Extract the [x, y] coordinate from the center of the cell holding the provided text.  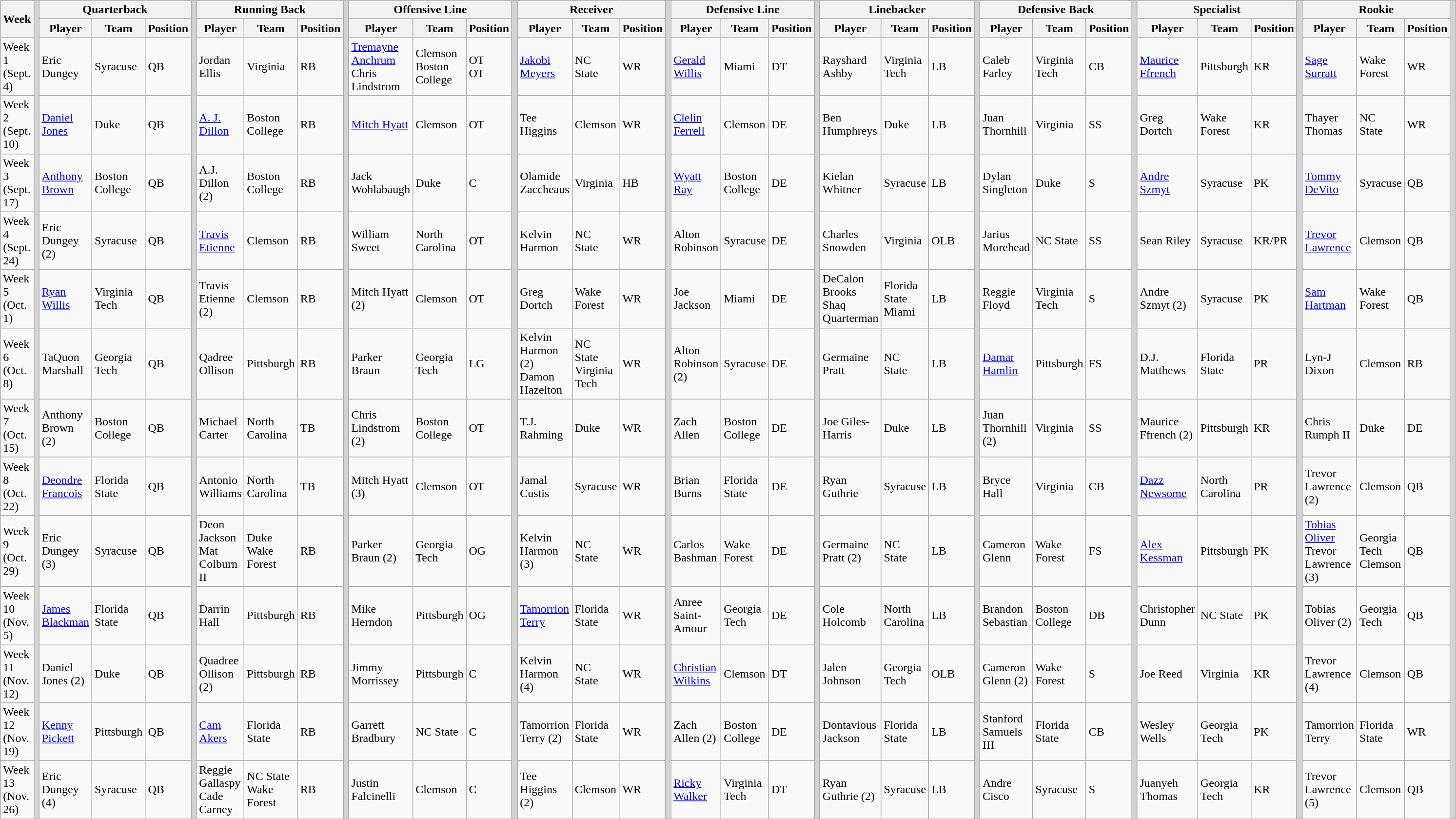
Clemson Boston College [440, 66]
Alex Kessman [1167, 551]
Week 10 (Nov. 5) [17, 616]
Wesley Wells [1167, 732]
Thayer Thomas [1329, 125]
NC State Virginia Tech [596, 363]
Wyatt Ray [696, 182]
Trevor Lawrence (5) [1329, 790]
Mitch Hyatt [381, 125]
Kelvin Harmon [545, 241]
Kelvin Harmon (4) [545, 674]
Cole Holcomb [850, 616]
LG [489, 363]
Kielan Whitner [850, 182]
Kelvin Harmon (3) [545, 551]
Trevor Lawrence [1329, 241]
Zach Allen [696, 428]
Eric Dungey (3) [65, 551]
Jimmy Morrissey [381, 674]
Anree Saint-Amour [696, 616]
Anthony Brown [65, 182]
Linebacker [897, 10]
Travis Etienne [220, 241]
Rookie [1376, 10]
Week 5 (Oct. 1) [17, 299]
Maurice Ffrench [1167, 66]
Juanyeh Thomas [1167, 790]
Sage Surratt [1329, 66]
Week 13 (Nov. 26) [17, 790]
Zach Allen (2) [696, 732]
NC State Wake Forest [271, 790]
Daniel Jones [65, 125]
William Sweet [381, 241]
Week 1 (Sept. 4) [17, 66]
Deondre Francois [65, 486]
Joe Jackson [696, 299]
Eric Dungey [65, 66]
DeCalon Brooks Shaq Quarterman [850, 299]
Christian Wilkins [696, 674]
Tee Higgins [545, 125]
Trevor Lawrence (4) [1329, 674]
A. J. Dillon [220, 125]
Week 8 (Oct. 22) [17, 486]
Ryan Guthrie [850, 486]
Germaine Pratt [850, 363]
Week 7 (Oct. 15) [17, 428]
Tamorrion Terry (2) [545, 732]
Bryce Hall [1006, 486]
Sam Hartman [1329, 299]
Running Back [270, 10]
Jordan Ellis [220, 66]
Week 2 (Sept. 10) [17, 125]
Maurice Ffrench (2) [1167, 428]
Tobias OliverTrevor Lawrence (3) [1329, 551]
Receiver [591, 10]
Juan Thornhill (2) [1006, 428]
Defensive Back [1055, 10]
Stanford Samuels III [1006, 732]
Quadree Ollison (2) [220, 674]
Kelvin Harmon (2) Damon Hazelton [545, 363]
Cameron Glenn (2) [1006, 674]
Specialist [1217, 10]
Chris Lindstrom (2) [381, 428]
Mike Herndon [381, 616]
Week 4 (Sept. 24) [17, 241]
Antonio Williams [220, 486]
Ryan Guthrie (2) [850, 790]
Christopher Dunn [1167, 616]
Week 12 (Nov. 19) [17, 732]
Andre Cisco [1006, 790]
Charles Snowden [850, 241]
Tommy DeVito [1329, 182]
Kenny Pickett [65, 732]
HB [643, 182]
Eric Dungey (4) [65, 790]
Week 6 (Oct. 8) [17, 363]
Week [17, 19]
Damar Hamlin [1006, 363]
Travis Etienne (2) [220, 299]
Gerald Willis [696, 66]
DukeWake Forest [271, 551]
Dylan Singleton [1006, 182]
Juan Thornhill [1006, 125]
Justin Falcinelli [381, 790]
Brandon Sebastian [1006, 616]
Cameron Glenn [1006, 551]
Jack Wohlabaugh [381, 182]
Caleb Farley [1006, 66]
Week 11 (Nov. 12) [17, 674]
T.J. Rahming [545, 428]
Deon JacksonMat Colburn II [220, 551]
Alton Robinson [696, 241]
Trevor Lawrence (2) [1329, 486]
OT OT [489, 66]
Ryan Willis [65, 299]
Defensive Line [743, 10]
Lyn-J Dixon [1329, 363]
Alton Robinson (2) [696, 363]
Garrett Bradbury [381, 732]
Parker Braun [381, 363]
Jalen Johnson [850, 674]
Florida State Miami [905, 299]
TaQuon Marshall [65, 363]
Sean Riley [1167, 241]
Qadree Ollison [220, 363]
Jamal Custis [545, 486]
Offensive Line [430, 10]
Tremayne Anchrum Chris Lindstrom [381, 66]
Ben Humphreys [850, 125]
Chris Rumph II [1329, 428]
James Blackman [65, 616]
Ricky Walker [696, 790]
Dazz Newsome [1167, 486]
Darrin Hall [220, 616]
Tobias Oliver (2) [1329, 616]
A.J. Dillon (2) [220, 182]
Dontavious Jackson [850, 732]
Joe Giles-Harris [850, 428]
Reggie Gallaspy Cade Carney [220, 790]
Daniel Jones (2) [65, 674]
Mitch Hyatt (3) [381, 486]
Rayshard Ashby [850, 66]
Andre Szmyt [1167, 182]
Joe Reed [1167, 674]
Clelin Ferrell [696, 125]
D.J. Matthews [1167, 363]
Cam Akers [220, 732]
Georgia Tech Clemson [1380, 551]
Brian Burns [696, 486]
Michael Carter [220, 428]
Mitch Hyatt (2) [381, 299]
Tee Higgins (2) [545, 790]
DB [1109, 616]
Quarterback [115, 10]
KR/PR [1274, 241]
Jakobi Meyers [545, 66]
Week 9 (Oct. 29) [17, 551]
Parker Braun (2) [381, 551]
Anthony Brown (2) [65, 428]
Jarius Morehead [1006, 241]
Week 3 (Sept. 17) [17, 182]
Germaine Pratt (2) [850, 551]
Olamide Zaccheaus [545, 182]
Carlos Bashman [696, 551]
Andre Szmyt (2) [1167, 299]
Eric Dungey (2) [65, 241]
Reggie Floyd [1006, 299]
